From the cell containing the given text, extract its center point as (x, y) coordinate. 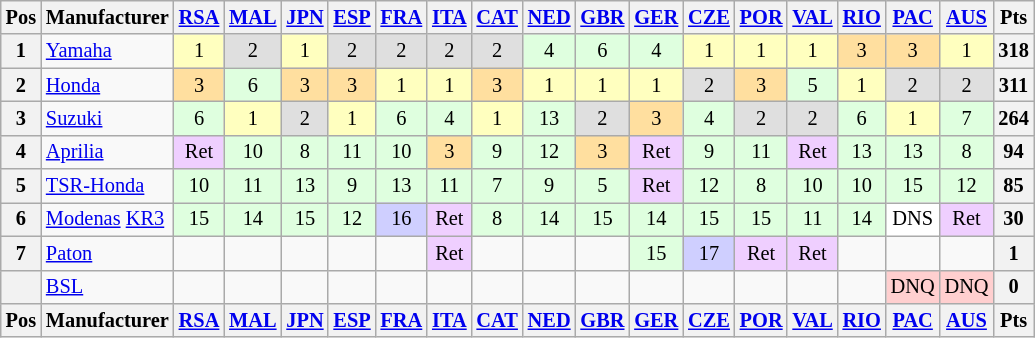
Modenas KR3 (108, 219)
TSR-Honda (108, 186)
264 (1013, 118)
Yamaha (108, 51)
311 (1013, 85)
Suzuki (108, 118)
Aprilia (108, 152)
85 (1013, 186)
94 (1013, 152)
16 (402, 219)
Paton (108, 253)
30 (1013, 219)
17 (709, 253)
318 (1013, 51)
Honda (108, 85)
DNS (913, 219)
0 (1013, 287)
BSL (108, 287)
